Return the (X, Y) coordinate for the center point of the cell that contains the specified text.  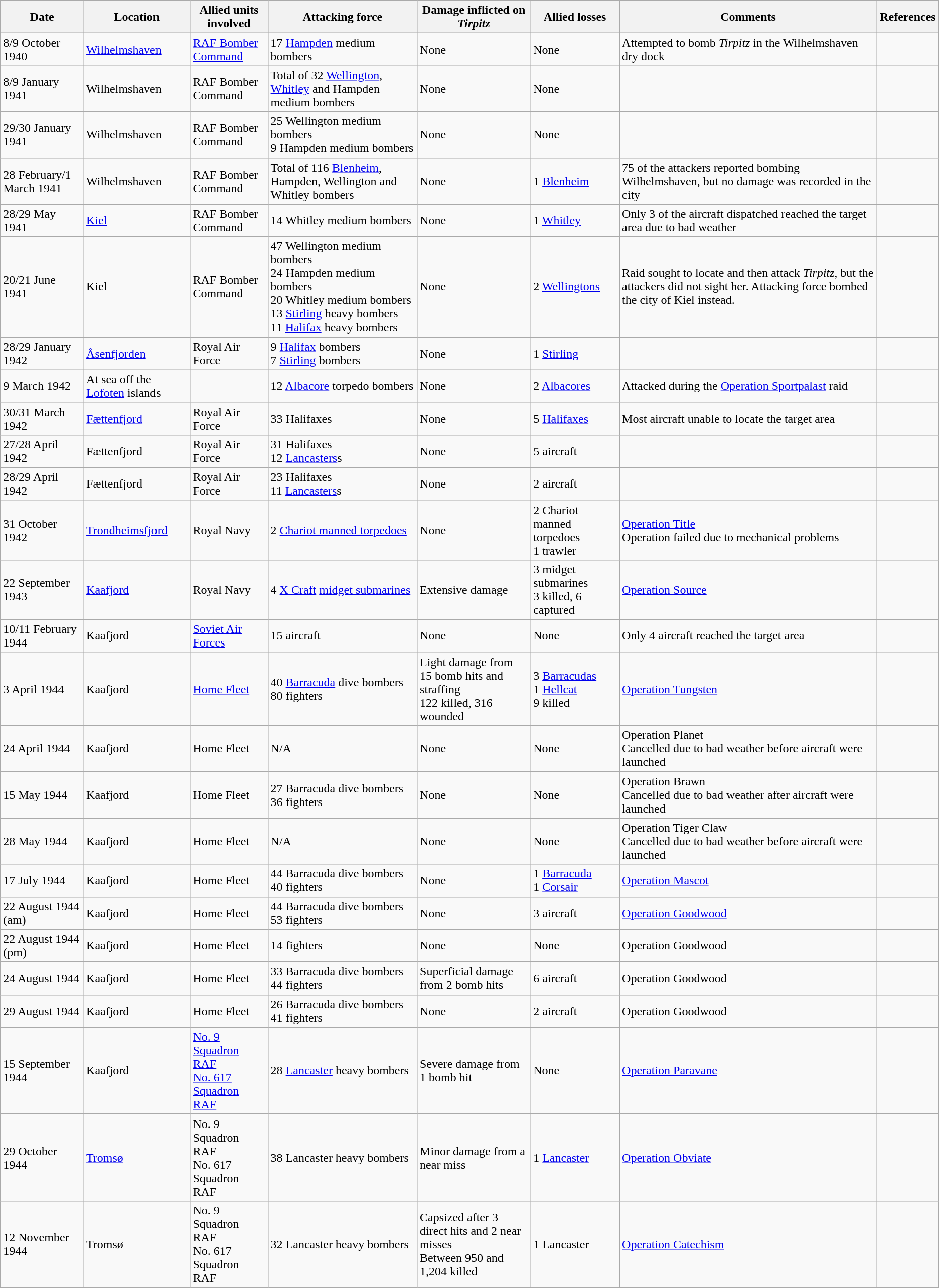
28/29 May 1941 (42, 221)
29/30 January 1941 (42, 135)
3 midget submarines3 killed, 6 captured (575, 590)
1 Blenheim (575, 181)
Extensive damage (474, 590)
1 Whitley (575, 221)
75 of the attackers reported bombing Wilhelmshaven, but no damage was recorded in the city (748, 181)
Attempted to bomb Tirpitz in the Wilhelmshaven dry dock (748, 49)
Only 3 of the aircraft dispatched reached the target area due to bad weather (748, 221)
Åsenfjorden (137, 353)
33 Halifaxes (342, 418)
14 Whitley medium bombers (342, 221)
32 Lancaster heavy bombers (342, 1244)
28 May 1944 (42, 841)
Attacking force (342, 17)
1 Barracuda1 Corsair (575, 881)
Operation Paravane (748, 1070)
22 August 1944 (am) (42, 913)
3 Barracudas1 Hellcat9 killed (575, 689)
Operation Source (748, 590)
5 aircraft (575, 451)
5 Halifaxes (575, 418)
25 Wellington medium bombers9 Hampden medium bombers (342, 135)
Operation PlanetCancelled due to bad weather before aircraft were launched (748, 749)
24 April 1944 (42, 749)
30/31 March 1942 (42, 418)
Total of 32 Wellington, Whitley and Hampden medium bombers (342, 89)
2 Albacores (575, 386)
14 fighters (342, 946)
12 Albacore torpedo bombers (342, 386)
38 Lancaster heavy bombers (342, 1158)
9 March 1942 (42, 386)
15 May 1944 (42, 795)
References (908, 17)
31 Halifaxes12 Lancasterss (342, 451)
12 November 1944 (42, 1244)
31 October 1942 (42, 531)
Date (42, 17)
Trondheimsfjord (137, 531)
Operation Tiger ClawCancelled due to bad weather before aircraft were launched (748, 841)
8/9 January 1941 (42, 89)
10/11 February 1944 (42, 636)
28 February/1 March 1941 (42, 181)
Operation Catechism (748, 1244)
24 August 1944 (42, 978)
Operation Mascot (748, 881)
44 Barracuda dive bombers40 fighters (342, 881)
47 Wellington medium bombers24 Hampden medium bombers20 Whitley medium bombers13 Stirling heavy bombers11 Halifax heavy bombers (342, 287)
6 aircraft (575, 978)
Allied units involved (229, 17)
8/9 October 1940 (42, 49)
Operation Tungsten (748, 689)
Soviet Air Forces (229, 636)
Attacked during the Operation Sportpalast raid (748, 386)
1 Stirling (575, 353)
23 Halifaxes11 Lancasterss (342, 484)
17 July 1944 (42, 881)
33 Barracuda dive bombers44 fighters (342, 978)
15 September 1944 (42, 1070)
27/28 April 1942 (42, 451)
15 aircraft (342, 636)
Operation Obviate (748, 1158)
Minor damage from a near miss (474, 1158)
Severe damage from 1 bomb hit (474, 1070)
Damage inflicted on Tirpitz (474, 17)
Operation BrawnCancelled due to bad weather after aircraft were launched (748, 795)
26 Barracuda dive bombers41 fighters (342, 1011)
Superficial damage from 2 bomb hits (474, 978)
Most aircraft unable to locate the target area (748, 418)
27 Barracuda dive bombers36 fighters (342, 795)
Capsized after 3 direct hits and 2 near missesBetween 950 and 1,204 killed (474, 1244)
At sea off the Lofoten islands (137, 386)
17 Hampden medium bombers (342, 49)
22 September 1943 (42, 590)
3 aircraft (575, 913)
2 Wellingtons (575, 287)
20/21 June 1941 (42, 287)
4 X Craft midget submarines (342, 590)
Operation TitleOperation failed due to mechanical problems (748, 531)
9 Halifax bombers7 Stirling bombers (342, 353)
44 Barracuda dive bombers53 fighters (342, 913)
Light damage from 15 bomb hits and straffing122 killed, 316 wounded (474, 689)
Location (137, 17)
28 Lancaster heavy bombers (342, 1070)
2 Chariot manned torpedoes (342, 531)
28/29 April 1942 (42, 484)
Allied losses (575, 17)
Total of 116 Blenheim, Hampden, Wellington and Whitley bombers (342, 181)
29 August 1944 (42, 1011)
3 April 1944 (42, 689)
22 August 1944 (pm) (42, 946)
Comments (748, 17)
2 Chariot manned torpedoes1 trawler (575, 531)
Raid sought to locate and then attack Tirpitz, but the attackers did not sight her. Attacking force bombed the city of Kiel instead. (748, 287)
29 October 1944 (42, 1158)
28/29 January 1942 (42, 353)
40 Barracuda dive bombers80 fighters (342, 689)
Only 4 aircraft reached the target area (748, 636)
